Provide the [x, y] coordinate of the cell's center where the given text is located.  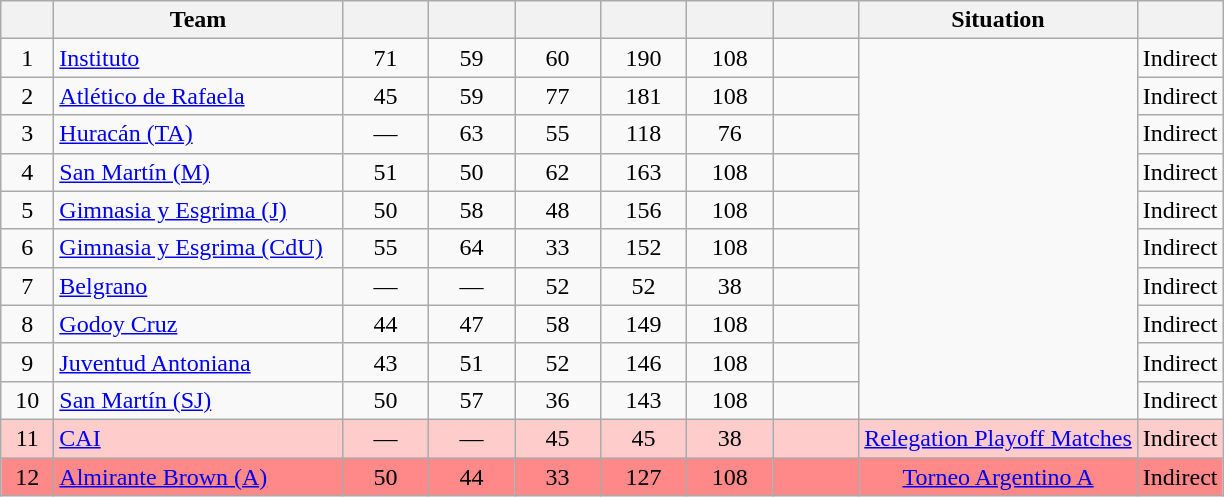
10 [28, 400]
11 [28, 438]
7 [28, 286]
Team [198, 20]
48 [557, 210]
190 [644, 58]
71 [385, 58]
CAI [198, 438]
57 [471, 400]
San Martín (SJ) [198, 400]
62 [557, 172]
77 [557, 96]
5 [28, 210]
4 [28, 172]
Belgrano [198, 286]
Instituto [198, 58]
Almirante Brown (A) [198, 477]
181 [644, 96]
146 [644, 362]
36 [557, 400]
60 [557, 58]
8 [28, 324]
6 [28, 248]
152 [644, 248]
12 [28, 477]
76 [730, 134]
156 [644, 210]
2 [28, 96]
63 [471, 134]
Torneo Argentino A [998, 477]
Atlético de Rafaela [198, 96]
43 [385, 362]
149 [644, 324]
Situation [998, 20]
Godoy Cruz [198, 324]
127 [644, 477]
118 [644, 134]
9 [28, 362]
3 [28, 134]
143 [644, 400]
San Martín (M) [198, 172]
Relegation Playoff Matches [998, 438]
Huracán (TA) [198, 134]
Gimnasia y Esgrima (CdU) [198, 248]
Gimnasia y Esgrima (J) [198, 210]
Juventud Antoniana [198, 362]
163 [644, 172]
1 [28, 58]
64 [471, 248]
47 [471, 324]
